From the cell containing the given text, extract its center point as (x, y) coordinate. 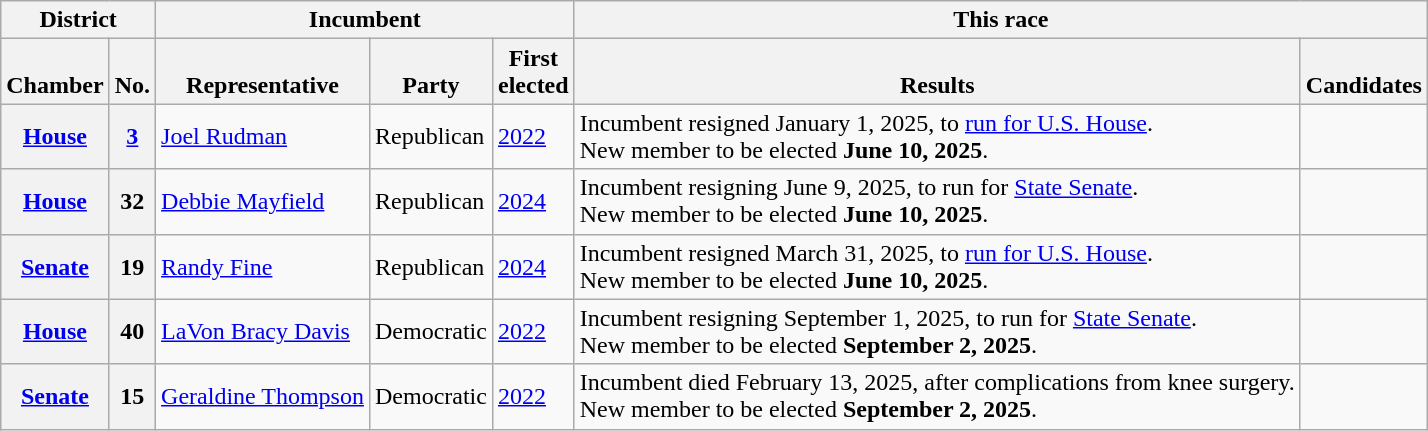
Results (937, 72)
Party (430, 72)
This race (1000, 20)
Firstelected (533, 72)
Incumbent resigning June 9, 2025, to run for State Senate.New member to be elected June 10, 2025. (937, 202)
Incumbent resigning September 1, 2025, to run for State Senate.New member to be elected September 2, 2025. (937, 332)
3 (132, 136)
Debbie Mayfield (263, 202)
Representative (263, 72)
Joel Rudman (263, 136)
32 (132, 202)
15 (132, 396)
LaVon Bracy Davis (263, 332)
Chamber (55, 72)
District (78, 20)
Candidates (1364, 72)
Randy Fine (263, 266)
19 (132, 266)
Incumbent resigned March 31, 2025, to run for U.S. House.New member to be elected June 10, 2025. (937, 266)
No. (132, 72)
40 (132, 332)
Incumbent died February 13, 2025, after complications from knee surgery.New member to be elected September 2, 2025. (937, 396)
Incumbent resigned January 1, 2025, to run for U.S. House.New member to be elected June 10, 2025. (937, 136)
Geraldine Thompson (263, 396)
Incumbent (366, 20)
